Output the (X, Y) coordinate of the center of the cell containing the given text.  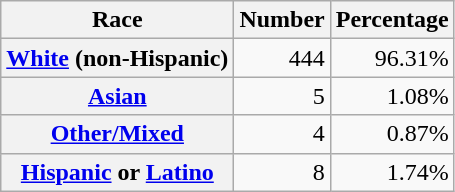
1.74% (392, 172)
5 (282, 96)
Race (118, 20)
444 (282, 58)
1.08% (392, 96)
Other/Mixed (118, 134)
White (non-Hispanic) (118, 58)
Percentage (392, 20)
4 (282, 134)
Hispanic or Latino (118, 172)
Number (282, 20)
8 (282, 172)
Asian (118, 96)
0.87% (392, 134)
96.31% (392, 58)
